Pinpoint the cell where the given text exists, returning its [x, y] midpoint coordinate. 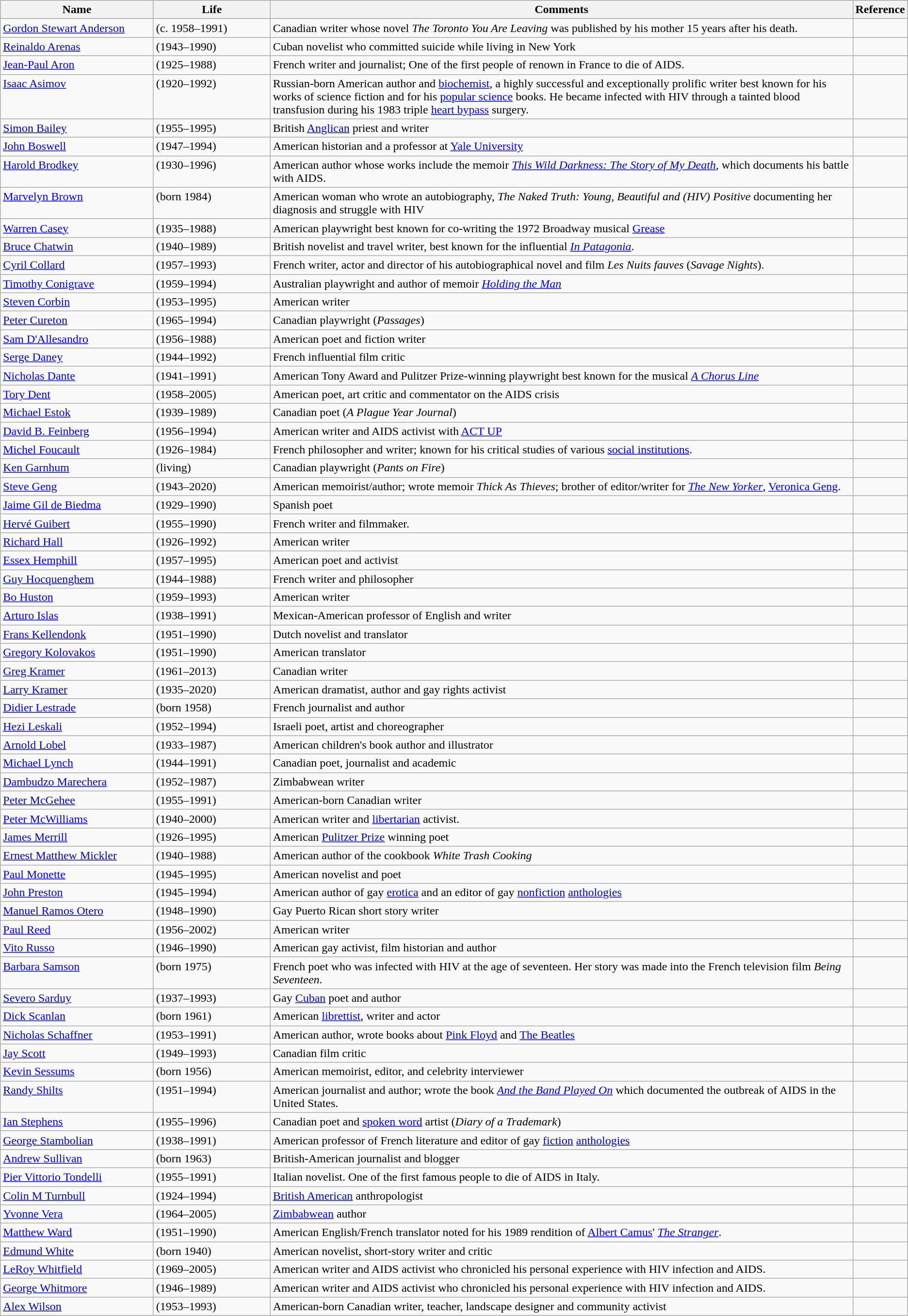
(1929–1990) [211, 505]
Reinaldo Arenas [77, 47]
Arnold Lobel [77, 745]
American woman who wrote an autobiography, The Naked Truth: Young, Beautiful and (HIV) Positive documenting her diagnosis and struggle with HIV [562, 203]
(1956–1988) [211, 339]
(1964–2005) [211, 1214]
(1956–2002) [211, 930]
(1941–1991) [211, 376]
Jay Scott [77, 1053]
American children's book author and illustrator [562, 745]
James Merrill [77, 837]
John Boswell [77, 146]
(1953–1993) [211, 1306]
American librettist, writer and actor [562, 1016]
(1933–1987) [211, 745]
LeRoy Whitfield [77, 1269]
(1944–1991) [211, 763]
Severo Sarduy [77, 998]
Colin M Turnbull [77, 1195]
Israeli poet, artist and choreographer [562, 726]
(1965–1994) [211, 321]
Steve Geng [77, 486]
Canadian film critic [562, 1053]
Michael Lynch [77, 763]
Canadian writer whose novel The Toronto You Are Leaving was published by his mother 15 years after his death. [562, 28]
(born 1975) [211, 973]
French journalist and author [562, 708]
American writer and AIDS activist with ACT UP [562, 431]
(1926–1992) [211, 542]
Canadian poet, journalist and academic [562, 763]
(1953–1991) [211, 1035]
(1948–1990) [211, 911]
American dramatist, author and gay rights activist [562, 690]
(born 1940) [211, 1251]
Larry Kramer [77, 690]
Zimbabwean writer [562, 782]
Australian playwright and author of memoir Holding the Man [562, 284]
Frans Kellendonk [77, 634]
Canadian playwright (Passages) [562, 321]
Arturo Islas [77, 616]
French writer, actor and director of his autobiographical novel and film Les Nuits fauves (Savage Nights). [562, 265]
Andrew Sullivan [77, 1158]
Paul Monette [77, 874]
Serge Daney [77, 357]
American poet and activist [562, 560]
(1947–1994) [211, 146]
(born 1963) [211, 1158]
French influential film critic [562, 357]
(1940–1988) [211, 855]
Warren Casey [77, 228]
Reference [880, 10]
American English/French translator noted for his 1989 rendition of Albert Camus' The Stranger. [562, 1233]
(living) [211, 468]
(1953–1995) [211, 302]
French writer and journalist; One of the first people of renown in France to die of AIDS. [562, 65]
Matthew Ward [77, 1233]
(c. 1958–1991) [211, 28]
(1944–1988) [211, 578]
(1952–1987) [211, 782]
(1940–2000) [211, 818]
(born 1961) [211, 1016]
Pier Vittorio Tondelli [77, 1177]
Canadian poet (A Plague Year Journal) [562, 413]
Gay Cuban poet and author [562, 998]
(1955–1995) [211, 128]
Canadian writer [562, 671]
(1946–1990) [211, 948]
Michael Estok [77, 413]
Sam D'Allesandro [77, 339]
Guy Hocquenghem [77, 578]
Ian Stephens [77, 1122]
(1935–2020) [211, 690]
Dambudzo Marechera [77, 782]
Marvelyn Brown [77, 203]
Ernest Matthew Mickler [77, 855]
(born 1984) [211, 203]
(1957–1993) [211, 265]
American poet, art critic and commentator on the AIDS crisis [562, 394]
Richard Hall [77, 542]
Jean-Paul Aron [77, 65]
American author, wrote books about Pink Floyd and The Beatles [562, 1035]
Steven Corbin [77, 302]
David B. Feinberg [77, 431]
Hezi Leskali [77, 726]
(1935–1988) [211, 228]
Kevin Sessums [77, 1072]
American Pulitzer Prize winning poet [562, 837]
Barbara Samson [77, 973]
American-born Canadian writer [562, 800]
(1925–1988) [211, 65]
Dick Scanlan [77, 1016]
Essex Hemphill [77, 560]
Cyril Collard [77, 265]
(1926–1984) [211, 449]
American author whose works include the memoir This Wild Darkness: The Story of My Death, which documents his battle with AIDS. [562, 172]
Simon Bailey [77, 128]
Michel Foucault [77, 449]
American Tony Award and Pulitzer Prize-winning playwright best known for the musical A Chorus Line [562, 376]
American-born Canadian writer, teacher, landscape designer and community activist [562, 1306]
Name [77, 10]
American professor of French literature and editor of gay fiction anthologies [562, 1140]
Timothy Conigrave [77, 284]
(1937–1993) [211, 998]
(1955–1990) [211, 523]
(born 1958) [211, 708]
(1946–1989) [211, 1288]
(born 1956) [211, 1072]
American memoirist, editor, and celebrity interviewer [562, 1072]
Paul Reed [77, 930]
French philosopher and writer; known for his critical studies of various social institutions. [562, 449]
(1945–1995) [211, 874]
(1959–1994) [211, 284]
(1945–1994) [211, 893]
Edmund White [77, 1251]
American historian and a professor at Yale University [562, 146]
Zimbabwean author [562, 1214]
(1924–1994) [211, 1195]
Vito Russo [77, 948]
Bruce Chatwin [77, 246]
Comments [562, 10]
Harold Brodkey [77, 172]
(1920–1992) [211, 96]
Yvonne Vera [77, 1214]
French writer and philosopher [562, 578]
(1943–1990) [211, 47]
Jaime Gil de Biedma [77, 505]
Isaac Asimov [77, 96]
American playwright best known for co-writing the 1972 Broadway musical Grease [562, 228]
(1969–2005) [211, 1269]
(1943–2020) [211, 486]
(1956–1994) [211, 431]
Bo Huston [77, 597]
Alex Wilson [77, 1306]
Tory Dent [77, 394]
(1951–1994) [211, 1097]
(1958–2005) [211, 394]
American memoirist/author; wrote memoir Thick As Thieves; brother of editor/writer for The New Yorker, Veronica Geng. [562, 486]
British American anthropologist [562, 1195]
American writer and libertarian activist. [562, 818]
(1944–1992) [211, 357]
French writer and filmmaker. [562, 523]
American journalist and author; wrote the book And the Band Played On which documented the outbreak of AIDS in the United States. [562, 1097]
Canadian poet and spoken word artist (Diary of a Trademark) [562, 1122]
Manuel Ramos Otero [77, 911]
Cuban novelist who committed suicide while living in New York [562, 47]
Spanish poet [562, 505]
Greg Kramer [77, 671]
(1957–1995) [211, 560]
American poet and fiction writer [562, 339]
American translator [562, 653]
Gordon Stewart Anderson [77, 28]
British Anglican priest and writer [562, 128]
(1926–1995) [211, 837]
Nicholas Dante [77, 376]
Dutch novelist and translator [562, 634]
British-American journalist and blogger [562, 1158]
Italian novelist. One of the first famous people to die of AIDS in Italy. [562, 1177]
(1952–1994) [211, 726]
(1939–1989) [211, 413]
(1961–2013) [211, 671]
(1959–1993) [211, 597]
Peter McWilliams [77, 818]
George Stambolian [77, 1140]
Gregory Kolovakos [77, 653]
Canadian playwright (Pants on Fire) [562, 468]
Randy Shilts [77, 1097]
American gay activist, film historian and author [562, 948]
Nicholas Schaffner [77, 1035]
American novelist and poet [562, 874]
American author of gay erotica and an editor of gay nonfiction anthologies [562, 893]
British novelist and travel writer, best known for the influential In Patagonia. [562, 246]
American author of the cookbook White Trash Cooking [562, 855]
Hervé Guibert [77, 523]
George Whitmore [77, 1288]
American novelist, short-story writer and critic [562, 1251]
John Preston [77, 893]
(1940–1989) [211, 246]
Mexican-American professor of English and writer [562, 616]
Peter Cureton [77, 321]
Didier Lestrade [77, 708]
Life [211, 10]
(1955–1996) [211, 1122]
French poet who was infected with HIV at the age of seventeen. Her story was made into the French television film Being Seventeen. [562, 973]
(1930–1996) [211, 172]
Ken Garnhum [77, 468]
Peter McGehee [77, 800]
(1949–1993) [211, 1053]
Gay Puerto Rican short story writer [562, 911]
